From the cell containing the given text, extract its center point as (x, y) coordinate. 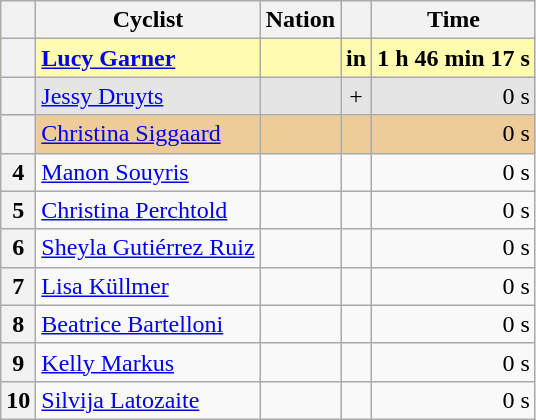
4 (18, 172)
Silvija Latozaite (148, 400)
Cyclist (148, 20)
9 (18, 362)
Christina Perchtold (148, 210)
1 h 46 min 17 s (454, 58)
Christina Siggaard (148, 134)
Beatrice Bartelloni (148, 324)
Lucy Garner (148, 58)
Lisa Küllmer (148, 286)
Jessy Druyts (148, 96)
7 (18, 286)
Manon Souyris (148, 172)
+ (356, 96)
Nation (300, 20)
Kelly Markus (148, 362)
Sheyla Gutiérrez Ruiz (148, 248)
8 (18, 324)
10 (18, 400)
in (356, 58)
5 (18, 210)
6 (18, 248)
Time (454, 20)
